Provide the [x, y] coordinate of the cell's center where the given text is located.  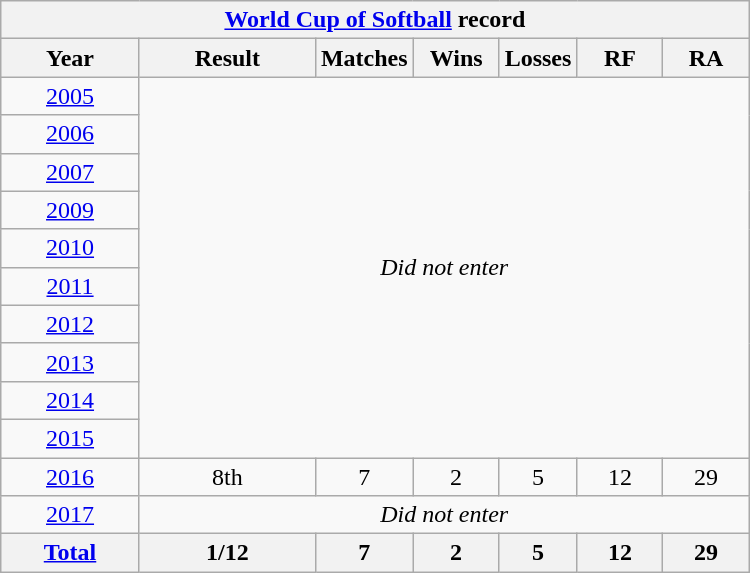
2014 [70, 400]
2012 [70, 324]
Losses [538, 58]
2017 [70, 515]
2016 [70, 477]
2010 [70, 248]
RA [706, 58]
World Cup of Softball record [375, 20]
Result [227, 58]
2009 [70, 210]
Total [70, 553]
Year [70, 58]
2005 [70, 96]
2007 [70, 172]
Wins [456, 58]
RF [620, 58]
1/12 [227, 553]
2011 [70, 286]
2015 [70, 438]
2013 [70, 362]
2006 [70, 134]
8th [227, 477]
Matches [364, 58]
